Find where the given text appears and provide that cell's center as (X, Y) coordinate. 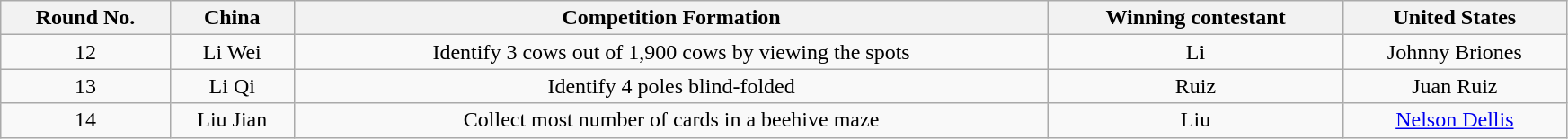
Round No. (86, 18)
Liu (1195, 120)
Liu Jian (232, 120)
Winning contestant (1195, 18)
Collect most number of cards in a beehive maze (671, 120)
Li Qi (232, 86)
Identify 4 poles blind-folded (671, 86)
Ruiz (1195, 86)
12 (86, 52)
United States (1454, 18)
Johnny Briones (1454, 52)
Li (1195, 52)
China (232, 18)
13 (86, 86)
Li Wei (232, 52)
Identify 3 cows out of 1,900 cows by viewing the spots (671, 52)
Juan Ruiz (1454, 86)
14 (86, 120)
Competition Formation (671, 18)
Nelson Dellis (1454, 120)
